Extract the [x, y] coordinate from the center of the cell holding the provided text.  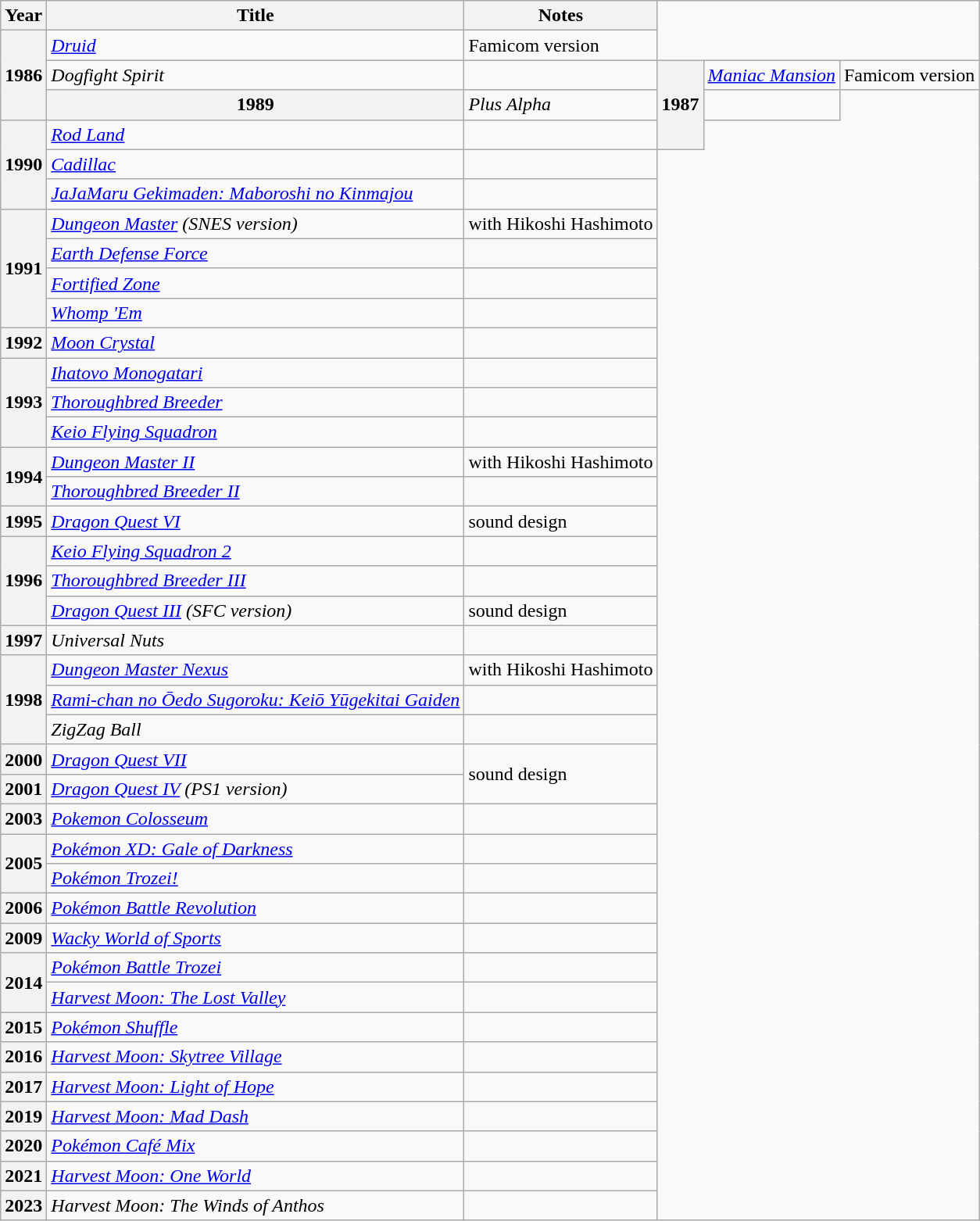
Harvest Moon: The Lost Valley [256, 997]
2000 [23, 759]
2019 [23, 1116]
Dragon Quest IV (PS1 version) [256, 789]
Dungeon Master Nexus [256, 670]
Rami-chan no Ōedo Sugoroku: Keiō Yūgekitai Gaiden [256, 700]
Harvest Moon: Light of Hope [256, 1087]
JaJaMaru Gekimaden: Maboroshi no Kinmajou [256, 194]
Plus Alpha [561, 105]
ZigZag Ball [256, 729]
Dungeon Master (SNES version) [256, 224]
Pokémon Shuffle [256, 1027]
2009 [23, 938]
2023 [23, 1205]
2005 [23, 863]
Pokémon Trozei! [256, 879]
2020 [23, 1146]
Wacky World of Sports [256, 938]
Title [256, 16]
Universal Nuts [256, 640]
Ihatovo Monogatari [256, 373]
Thoroughbred Breeder III [256, 581]
1998 [23, 700]
Pokémon XD: Gale of Darkness [256, 848]
Dungeon Master II [256, 462]
1994 [23, 477]
2006 [23, 908]
Druid [256, 45]
Harvest Moon: Skytree Village [256, 1057]
Harvest Moon: One World [256, 1176]
Pokémon Café Mix [256, 1146]
Whomp 'Em [256, 313]
Notes [561, 16]
Year [23, 16]
1995 [23, 521]
Dragon Quest III (SFC version) [256, 610]
1986 [23, 75]
Thoroughbred Breeder [256, 403]
2021 [23, 1176]
1987 [680, 105]
1997 [23, 640]
1991 [23, 268]
1989 [256, 105]
2001 [23, 789]
2003 [23, 818]
Keio Flying Squadron 2 [256, 551]
2017 [23, 1087]
Dogfight Spirit [256, 75]
Keio Flying Squadron [256, 432]
2014 [23, 983]
1992 [23, 342]
Dragon Quest VII [256, 759]
Fortified Zone [256, 283]
Rod Land [256, 134]
Thoroughbred Breeder II [256, 492]
2015 [23, 1027]
Earth Defense Force [256, 253]
Cadillac [256, 164]
Harvest Moon: The Winds of Anthos [256, 1205]
Pokémon Battle Revolution [256, 908]
Moon Crystal [256, 342]
1996 [23, 581]
2016 [23, 1057]
Dragon Quest VI [256, 521]
Pokemon Colosseum [256, 818]
1993 [23, 403]
1990 [23, 164]
Maniac Mansion [771, 75]
Pokémon Battle Trozei [256, 968]
Harvest Moon: Mad Dash [256, 1116]
